Identify which cell holds the provided text, then report its (x, y) central coordinate. 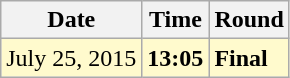
Final (249, 58)
Date (72, 20)
Time (176, 20)
Round (249, 20)
July 25, 2015 (72, 58)
13:05 (176, 58)
